Locate the cell with the specified text and output its (X, Y) center coordinate. 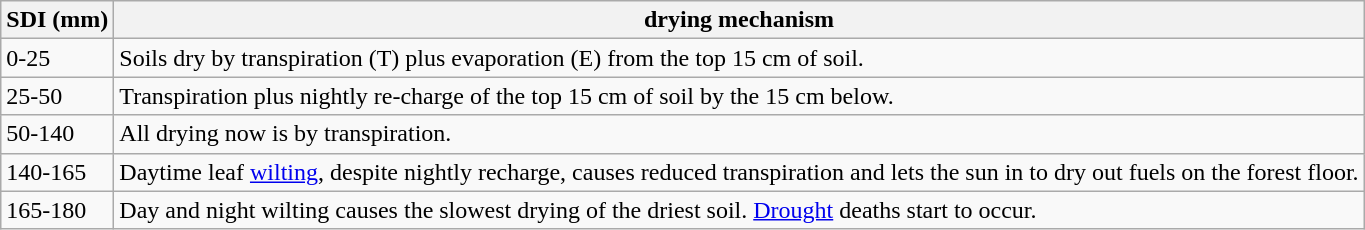
50-140 (58, 134)
All drying now is by transpiration. (739, 134)
Transpiration plus nightly re-charge of the top 15 cm of soil by the 15 cm below. (739, 96)
0-25 (58, 58)
SDI (mm) (58, 20)
140-165 (58, 172)
165-180 (58, 210)
drying mechanism (739, 20)
Daytime leaf wilting, despite nightly recharge, causes reduced transpiration and lets the sun in to dry out fuels on the forest floor. (739, 172)
25-50 (58, 96)
Soils dry by transpiration (T) plus evaporation (E) from the top 15 cm of soil. (739, 58)
Day and night wilting causes the slowest drying of the driest soil. Drought deaths start to occur. (739, 210)
